Extract the [x, y] coordinate from the center of the cell holding the provided text.  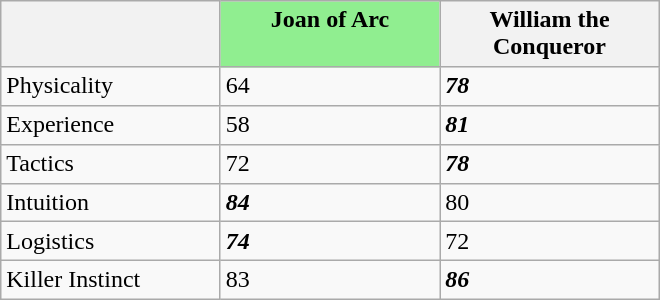
Experience [110, 126]
Killer Instinct [110, 280]
Logistics [110, 242]
Physicality [110, 86]
Intuition [110, 202]
Tactics [110, 164]
80 [550, 202]
74 [330, 242]
81 [550, 126]
William the Conqueror [550, 34]
83 [330, 280]
58 [330, 126]
86 [550, 280]
84 [330, 202]
64 [330, 86]
Joan of Arc [330, 34]
